Pinpoint the cell where the given text exists, returning its (X, Y) midpoint coordinate. 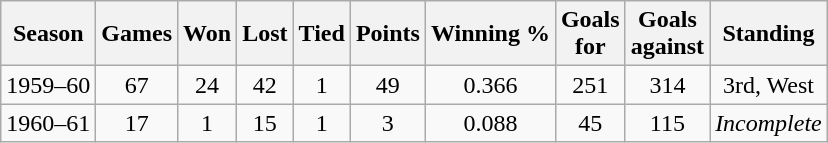
49 (388, 85)
Lost (265, 34)
Standing (769, 34)
1959–60 (48, 85)
251 (590, 85)
42 (265, 85)
24 (208, 85)
Tied (322, 34)
17 (137, 123)
15 (265, 123)
Season (48, 34)
Winning % (490, 34)
0.366 (490, 85)
67 (137, 85)
115 (667, 123)
45 (590, 123)
Goalsfor (590, 34)
Won (208, 34)
Incomplete (769, 123)
0.088 (490, 123)
3rd, West (769, 85)
1960–61 (48, 123)
314 (667, 85)
Goalsagainst (667, 34)
3 (388, 123)
Games (137, 34)
Points (388, 34)
